Scan for the cell matching the given text and deliver its [x, y] coordinate at center. 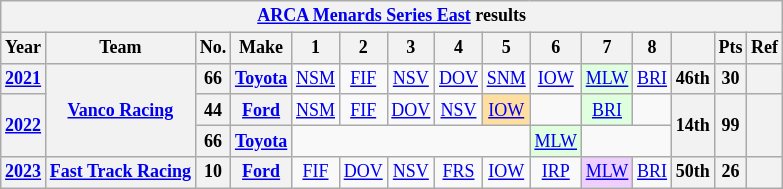
Make [262, 48]
44 [212, 110]
30 [730, 78]
4 [459, 48]
3 [411, 48]
1 [316, 48]
ARCA Menards Series East results [392, 16]
2021 [24, 78]
2023 [24, 172]
2 [363, 48]
IRP [556, 172]
50th [692, 172]
SNM [506, 78]
8 [652, 48]
Team [120, 48]
FRS [459, 172]
6 [556, 48]
26 [730, 172]
2022 [24, 125]
99 [730, 125]
46th [692, 78]
10 [212, 172]
5 [506, 48]
14th [692, 125]
No. [212, 48]
Fast Track Racing [120, 172]
Ref [765, 48]
Vanco Racing [120, 110]
Pts [730, 48]
Year [24, 48]
7 [606, 48]
